Extract the [x, y] coordinate from the center of the cell holding the provided text.  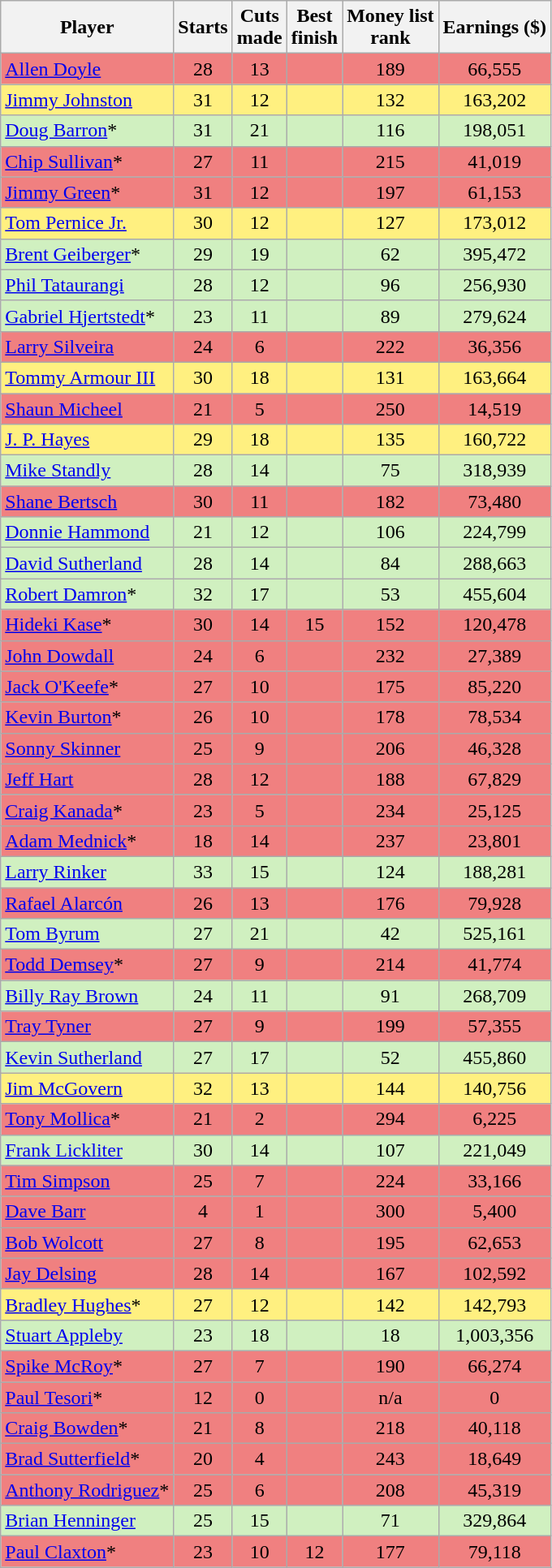
329,864 [494, 1521]
102,592 [494, 1273]
Player [88, 28]
178 [390, 717]
25,125 [494, 810]
Craig Bowden* [88, 1428]
Jimmy Green* [88, 192]
Kevin Burton* [88, 717]
163,202 [494, 100]
Frank Lickliter [88, 1150]
67,829 [494, 779]
188 [390, 779]
175 [390, 687]
John Dowdall [88, 656]
198,051 [494, 131]
33,166 [494, 1181]
288,663 [494, 563]
Bradley Hughes* [88, 1304]
Dave Barr [88, 1212]
5,400 [494, 1212]
160,722 [494, 440]
221,049 [494, 1150]
45,319 [494, 1490]
42 [390, 934]
41,019 [494, 162]
Stuart Appleby [88, 1335]
Craig Kanada* [88, 810]
163,664 [494, 377]
206 [390, 748]
525,161 [494, 934]
Tim Simpson [88, 1181]
Kevin Sutherland [88, 1058]
Bestfinish [314, 28]
232 [390, 656]
208 [390, 1490]
140,756 [494, 1088]
Money listrank [390, 28]
Tony Mollica* [88, 1119]
Doug Barron* [88, 131]
52 [390, 1058]
79,928 [494, 903]
David Sutherland [88, 563]
131 [390, 377]
173,012 [494, 223]
84 [390, 563]
Todd Demsey* [88, 965]
176 [390, 903]
Donnie Hammond [88, 532]
395,472 [494, 254]
61,153 [494, 192]
189 [390, 69]
190 [390, 1366]
91 [390, 996]
J. P. Hayes [88, 440]
215 [390, 162]
144 [390, 1088]
23,801 [494, 841]
20 [203, 1459]
Anthony Rodriguez* [88, 1490]
1,003,356 [494, 1335]
218 [390, 1428]
199 [390, 1027]
195 [390, 1243]
152 [390, 625]
Larry Silveira [88, 347]
Adam Mednick* [88, 841]
224 [390, 1181]
62 [390, 254]
250 [390, 408]
40,118 [494, 1428]
Cutsmade [260, 28]
120,478 [494, 625]
455,604 [494, 594]
197 [390, 192]
Spike McRoy* [88, 1366]
Chip Sullivan* [88, 162]
Shaun Micheel [88, 408]
Brad Sutterfield* [88, 1459]
Earnings ($) [494, 28]
107 [390, 1150]
Shane Bertsch [88, 502]
167 [390, 1273]
71 [390, 1521]
75 [390, 471]
237 [390, 841]
Jeff Hart [88, 779]
124 [390, 872]
Larry Rinker [88, 872]
66,274 [494, 1366]
Gabriel Hjertstedt* [88, 316]
53 [390, 594]
Jimmy Johnston [88, 100]
294 [390, 1119]
6,225 [494, 1119]
Jim McGovern [88, 1088]
188,281 [494, 872]
Brian Henninger [88, 1521]
Sonny Skinner [88, 748]
318,939 [494, 471]
135 [390, 440]
36,356 [494, 347]
62,653 [494, 1243]
Tom Byrum [88, 934]
96 [390, 285]
279,624 [494, 316]
89 [390, 316]
66,555 [494, 69]
2 [260, 1119]
182 [390, 502]
85,220 [494, 687]
Billy Ray Brown [88, 996]
243 [390, 1459]
Jack O'Keefe* [88, 687]
18,649 [494, 1459]
78,534 [494, 717]
222 [390, 347]
Starts [203, 28]
234 [390, 810]
Tray Tyner [88, 1027]
Allen Doyle [88, 69]
142 [390, 1304]
n/a [390, 1397]
Phil Tataurangi [88, 285]
27,389 [494, 656]
79,118 [494, 1552]
1 [260, 1212]
41,774 [494, 965]
Hideki Kase* [88, 625]
Tom Pernice Jr. [88, 223]
455,860 [494, 1058]
Bob Wolcott [88, 1243]
214 [390, 965]
14,519 [494, 408]
Tommy Armour III [88, 377]
127 [390, 223]
Paul Tesori* [88, 1397]
Paul Claxton* [88, 1552]
106 [390, 532]
33 [203, 872]
268,709 [494, 996]
19 [260, 254]
Rafael Alarcón [88, 903]
116 [390, 131]
73,480 [494, 502]
Jay Delsing [88, 1273]
300 [390, 1212]
142,793 [494, 1304]
177 [390, 1552]
256,930 [494, 285]
Brent Geiberger* [88, 254]
132 [390, 100]
46,328 [494, 748]
Mike Standly [88, 471]
Robert Damron* [88, 594]
57,355 [494, 1027]
224,799 [494, 532]
